Pinpoint the cell where the given text exists, returning its [x, y] midpoint coordinate. 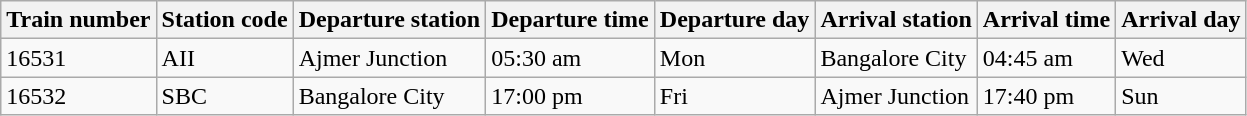
Train number [78, 20]
16531 [78, 58]
Fri [734, 96]
Arrival day [1181, 20]
17:40 pm [1046, 96]
Station code [224, 20]
Arrival station [896, 20]
05:30 am [570, 58]
SBC [224, 96]
17:00 pm [570, 96]
Departure station [390, 20]
Departure day [734, 20]
Departure time [570, 20]
Sun [1181, 96]
AII [224, 58]
Mon [734, 58]
Wed [1181, 58]
04:45 am [1046, 58]
Arrival time [1046, 20]
16532 [78, 96]
